Extract the (X, Y) coordinate from the center of the cell holding the provided text.  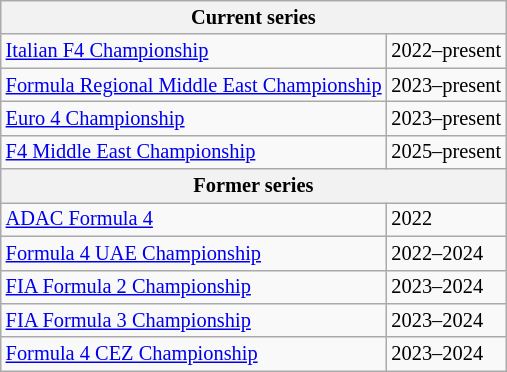
ADAC Formula 4 (194, 219)
FIA Formula 3 Championship (194, 320)
2022–present (446, 51)
Euro 4 Championship (194, 118)
Formula 4 CEZ Championship (194, 354)
F4 Middle East Championship (194, 152)
2022–2024 (446, 253)
FIA Formula 2 Championship (194, 287)
Former series (254, 186)
2025–present (446, 152)
Italian F4 Championship (194, 51)
Current series (254, 17)
Formula 4 UAE Championship (194, 253)
2022 (446, 219)
Formula Regional Middle East Championship (194, 85)
